Return (x, y) of the center of cell containing provided text 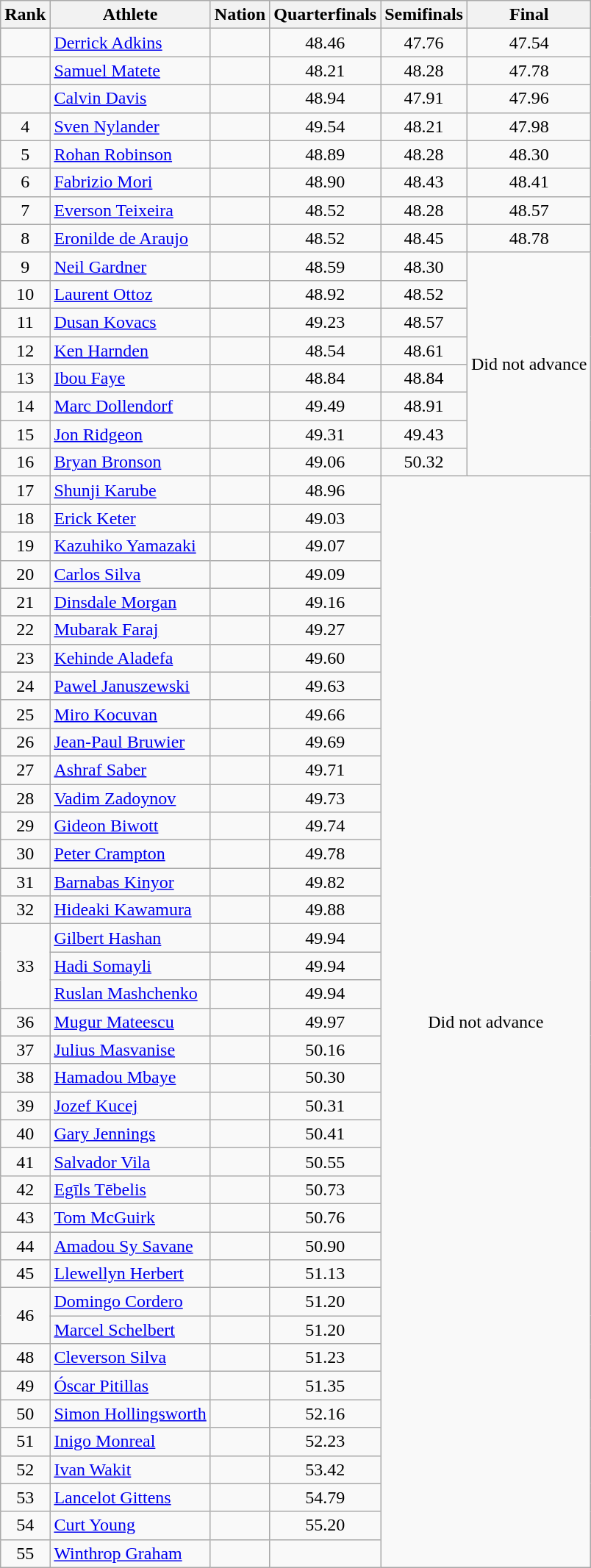
48.92 (325, 294)
27 (25, 770)
28 (25, 798)
Athlete (130, 15)
Erick Keter (130, 518)
49.07 (325, 546)
49.27 (325, 630)
48.54 (325, 351)
48.94 (325, 99)
5 (25, 154)
50.90 (325, 1246)
Lancelot Gittens (130, 1497)
Cleverson Silva (130, 1358)
48.41 (529, 182)
48.91 (424, 407)
Neil Gardner (130, 266)
Gideon Biwott (130, 826)
40 (25, 1134)
41 (25, 1161)
12 (25, 351)
48.61 (424, 351)
50.30 (325, 1078)
Dinsdale Morgan (130, 602)
Jean-Paul Bruwier (130, 742)
Bryan Bronson (130, 462)
Jon Ridgeon (130, 434)
6 (25, 182)
47.91 (424, 99)
55.20 (325, 1525)
Eronilde de Araujo (130, 238)
50.76 (325, 1217)
29 (25, 826)
Gilbert Hashan (130, 938)
54 (25, 1525)
49.31 (325, 434)
49.78 (325, 854)
Shunji Karube (130, 490)
Ken Harnden (130, 351)
49.43 (424, 434)
50.31 (325, 1106)
Kazuhiko Yamazaki (130, 546)
Ashraf Saber (130, 770)
47.78 (529, 71)
Marc Dollendorf (130, 407)
49.97 (325, 1022)
Miro Kocuvan (130, 714)
49.09 (325, 574)
Domingo Cordero (130, 1302)
50 (25, 1414)
18 (25, 518)
49.16 (325, 602)
49.60 (325, 658)
49.54 (325, 126)
49.23 (325, 322)
Hadi Somayli (130, 966)
Winthrop Graham (130, 1553)
52.23 (325, 1442)
52.16 (325, 1414)
11 (25, 322)
Julius Masvanise (130, 1050)
49.74 (325, 826)
Laurent Ottoz (130, 294)
Everson Teixeira (130, 210)
49.69 (325, 742)
Ruslan Mashchenko (130, 994)
33 (25, 966)
55 (25, 1553)
Fabrizio Mori (130, 182)
48.96 (325, 490)
47.98 (529, 126)
53.42 (325, 1469)
48.78 (529, 238)
Salvador Vila (130, 1161)
Dusan Kovacs (130, 322)
Mugur Mateescu (130, 1022)
Calvin Davis (130, 99)
43 (25, 1217)
24 (25, 686)
23 (25, 658)
Vadim Zadoynov (130, 798)
Llewellyn Herbert (130, 1274)
49.63 (325, 686)
45 (25, 1274)
32 (25, 910)
Marcel Schelbert (130, 1330)
26 (25, 742)
Pawel Januszewski (130, 686)
Kehinde Aladefa (130, 658)
Derrick Adkins (130, 43)
51 (25, 1442)
13 (25, 379)
17 (25, 490)
36 (25, 1022)
Carlos Silva (130, 574)
Amadou Sy Savane (130, 1246)
48.59 (325, 266)
44 (25, 1246)
49.03 (325, 518)
50.16 (325, 1050)
Final (529, 15)
Nation (240, 15)
48.43 (424, 182)
54.79 (325, 1497)
Barnabas Kinyor (130, 882)
30 (25, 854)
49.49 (325, 407)
48.45 (424, 238)
14 (25, 407)
48.46 (325, 43)
Ivan Wakit (130, 1469)
31 (25, 882)
49.88 (325, 910)
42 (25, 1189)
37 (25, 1050)
15 (25, 434)
Ibou Faye (130, 379)
49.06 (325, 462)
19 (25, 546)
47.76 (424, 43)
Inigo Monreal (130, 1442)
47.54 (529, 43)
Samuel Matete (130, 71)
50.73 (325, 1189)
Curt Young (130, 1525)
Óscar Pitillas (130, 1386)
48.90 (325, 182)
22 (25, 630)
51.35 (325, 1386)
49.82 (325, 882)
9 (25, 266)
51.23 (325, 1358)
47.96 (529, 99)
38 (25, 1078)
8 (25, 238)
Quarterfinals (325, 15)
Egīls Tēbelis (130, 1189)
50.41 (325, 1134)
21 (25, 602)
39 (25, 1106)
50.32 (424, 462)
50.55 (325, 1161)
Tom McGuirk (130, 1217)
Hideaki Kawamura (130, 910)
Gary Jennings (130, 1134)
4 (25, 126)
7 (25, 210)
10 (25, 294)
Rohan Robinson (130, 154)
16 (25, 462)
Mubarak Faraj (130, 630)
49.71 (325, 770)
Sven Nylander (130, 126)
Simon Hollingsworth (130, 1414)
53 (25, 1497)
Semifinals (424, 15)
46 (25, 1316)
Rank (25, 15)
51.13 (325, 1274)
25 (25, 714)
49.66 (325, 714)
Peter Crampton (130, 854)
49.73 (325, 798)
48 (25, 1358)
20 (25, 574)
52 (25, 1469)
Hamadou Mbaye (130, 1078)
48.89 (325, 154)
49 (25, 1386)
Jozef Kucej (130, 1106)
